Return the [X, Y] coordinate for the center point of the cell that contains the specified text.  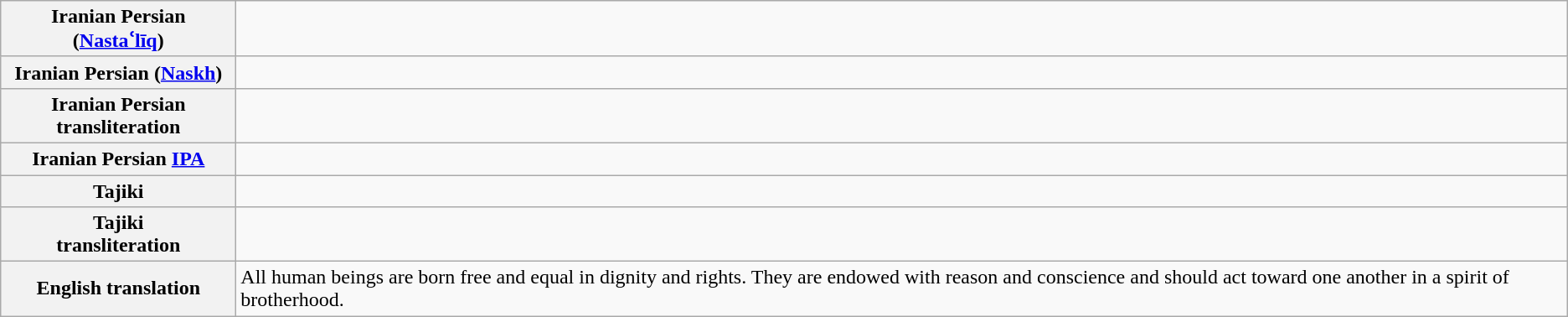
English translation [119, 288]
Iranian Persiantransliteration [119, 116]
Iranian Persian (Nastaʿlīq) [119, 29]
Iranian Persian IPA [119, 158]
Tajiki [119, 190]
Iranian Persian (Naskh) [119, 72]
Tajikitransliteration [119, 235]
